Return [x, y] of the center of cell containing provided text 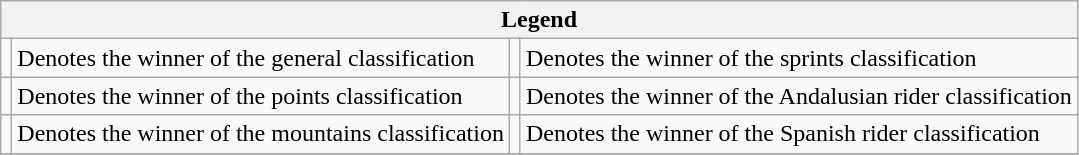
Denotes the winner of the Andalusian rider classification [798, 96]
Denotes the winner of the Spanish rider classification [798, 134]
Denotes the winner of the mountains classification [261, 134]
Denotes the winner of the general classification [261, 58]
Legend [540, 20]
Denotes the winner of the sprints classification [798, 58]
Denotes the winner of the points classification [261, 96]
